For the text-containing cell, return its midpoint in (x, y) coordinate format. 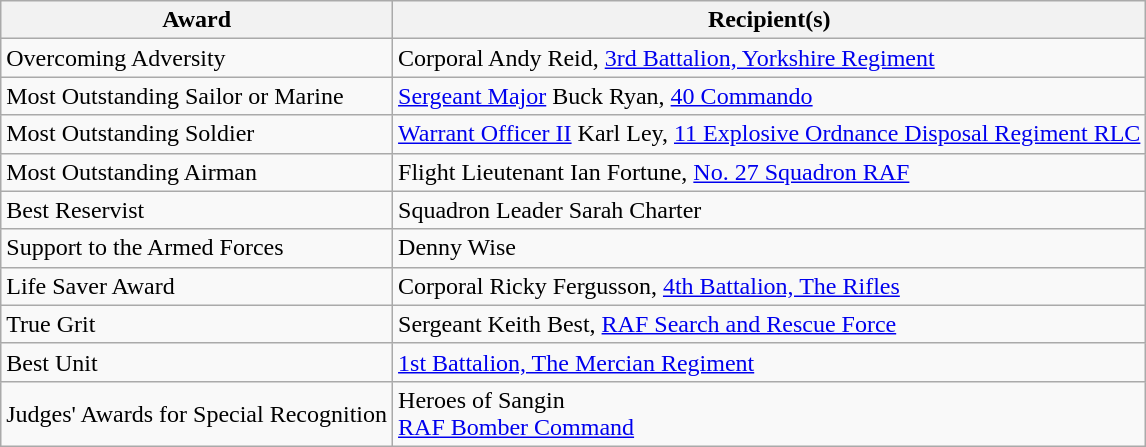
Flight Lieutenant Ian Fortune, No. 27 Squadron RAF (770, 172)
Best Reservist (197, 210)
Best Unit (197, 362)
Most Outstanding Soldier (197, 134)
Most Outstanding Sailor or Marine (197, 96)
Judges' Awards for Special Recognition (197, 414)
Recipient(s) (770, 20)
Support to the Armed Forces (197, 248)
Heroes of SanginRAF Bomber Command (770, 414)
Corporal Andy Reid, 3rd Battalion, Yorkshire Regiment (770, 58)
Life Saver Award (197, 286)
Sergeant Major Buck Ryan, 40 Commando (770, 96)
Sergeant Keith Best, RAF Search and Rescue Force (770, 324)
Overcoming Adversity (197, 58)
Denny Wise (770, 248)
Corporal Ricky Fergusson, 4th Battalion, The Rifles (770, 286)
1st Battalion, The Mercian Regiment (770, 362)
Warrant Officer II Karl Ley, 11 Explosive Ordnance Disposal Regiment RLC (770, 134)
Squadron Leader Sarah Charter (770, 210)
Award (197, 20)
Most Outstanding Airman (197, 172)
True Grit (197, 324)
